Find where the given text appears and provide that cell's center as [x, y] coordinate. 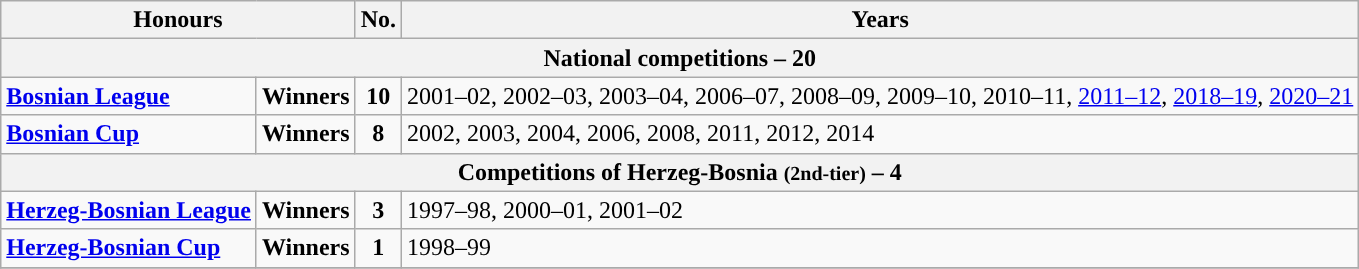
Honours [178, 20]
Bosnian Cup [129, 134]
2001–02, 2002–03, 2003–04, 2006–07, 2008–09, 2009–10, 2010–11, 2011–12, 2018–19, 2020–21 [880, 96]
Herzeg-Bosnian League [129, 210]
1997–98, 2000–01, 2001–02 [880, 210]
1998–99 [880, 248]
National competitions – 20 [680, 58]
Bosnian League [129, 96]
10 [378, 96]
3 [378, 210]
Years [880, 20]
1 [378, 248]
Herzeg-Bosnian Cup [129, 248]
8 [378, 134]
2002, 2003, 2004, 2006, 2008, 2011, 2012, 2014 [880, 134]
No. [378, 20]
Competitions of Herzeg-Bosnia (2nd-tier) – 4 [680, 172]
